Locate the cell with the specified text and output its [x, y] center coordinate. 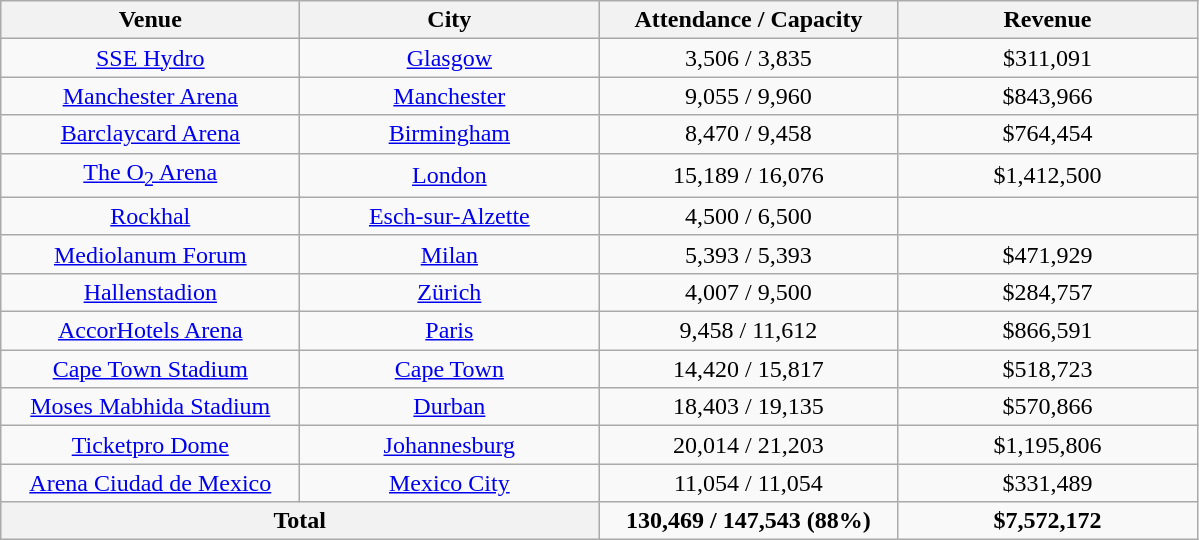
Rockhal [150, 216]
14,420 / 15,817 [748, 369]
11,054 / 11,054 [748, 483]
20,014 / 21,203 [748, 445]
5,393 / 5,393 [748, 254]
Barclaycard Arena [150, 134]
Attendance / Capacity [748, 20]
130,469 / 147,543 (88%) [748, 521]
Milan [450, 254]
Mexico City [450, 483]
$1,195,806 [1048, 445]
Total [300, 521]
Johannesburg [450, 445]
$1,412,500 [1048, 175]
Zürich [450, 292]
Cape Town [450, 369]
City [450, 20]
9,458 / 11,612 [748, 331]
The O2 Arena [150, 175]
Manchester Arena [150, 96]
Durban [450, 407]
18,403 / 19,135 [748, 407]
Esch-sur-Alzette [450, 216]
Paris [450, 331]
Revenue [1048, 20]
$866,591 [1048, 331]
Cape Town Stadium [150, 369]
$570,866 [1048, 407]
Arena Ciudad de Mexico [150, 483]
SSE Hydro [150, 58]
3,506 / 3,835 [748, 58]
$518,723 [1048, 369]
9,055 / 9,960 [748, 96]
Hallenstadion [150, 292]
$284,757 [1048, 292]
$331,489 [1048, 483]
Ticketpro Dome [150, 445]
Mediolanum Forum [150, 254]
15,189 / 16,076 [748, 175]
Venue [150, 20]
$471,929 [1048, 254]
Manchester [450, 96]
London [450, 175]
$843,966 [1048, 96]
$7,572,172 [1048, 521]
AccorHotels Arena [150, 331]
4,500 / 6,500 [748, 216]
Birmingham [450, 134]
4,007 / 9,500 [748, 292]
Glasgow [450, 58]
Moses Mabhida Stadium [150, 407]
$311,091 [1048, 58]
8,470 / 9,458 [748, 134]
$764,454 [1048, 134]
